Search for the cell housing the specified text and yield its (x, y) center coordinate. 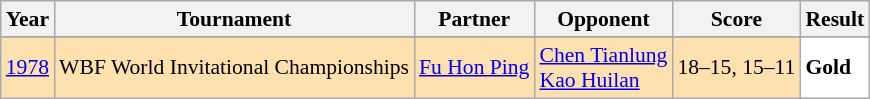
Year (28, 19)
Fu Hon Ping (474, 68)
1978 (28, 68)
Opponent (603, 19)
Result (834, 19)
18–15, 15–11 (736, 68)
Chen Tianlung Kao Huilan (603, 68)
Score (736, 19)
Partner (474, 19)
WBF World Invitational Championships (234, 68)
Gold (834, 68)
Tournament (234, 19)
